From the cell containing the given text, extract its center point as (X, Y) coordinate. 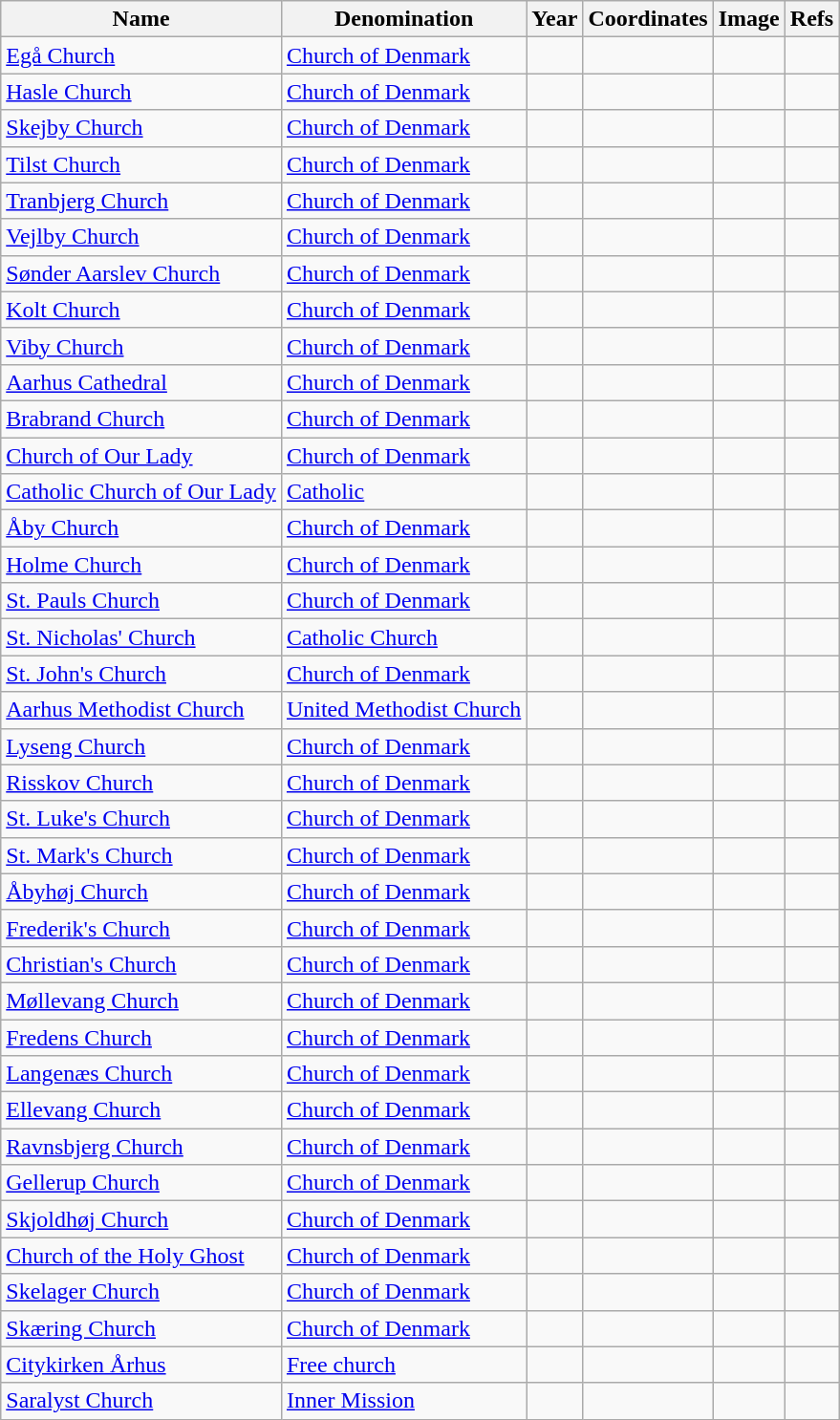
Skæring Church (141, 1328)
Åbyhøj Church (141, 892)
Aarhus Cathedral (141, 382)
Holme Church (141, 565)
Gellerup Church (141, 1183)
Kolt Church (141, 310)
Catholic Church of Our Lady (141, 492)
Ellevang Church (141, 1110)
Image (749, 19)
Sønder Aarslev Church (141, 273)
St. Luke's Church (141, 819)
Åby Church (141, 528)
Citykirken Århus (141, 1365)
Year (554, 19)
Saralyst Church (141, 1401)
Christian's Church (141, 964)
Catholic Church (403, 637)
St. John's Church (141, 674)
Egå Church (141, 55)
Church of the Holy Ghost (141, 1256)
Tranbjerg Church (141, 201)
St. Nicholas' Church (141, 637)
Inner Mission (403, 1401)
St. Mark's Church (141, 855)
Viby Church (141, 346)
Risskov Church (141, 783)
Catholic (403, 492)
Tilst Church (141, 164)
Frederik's Church (141, 928)
Skejby Church (141, 128)
Fredens Church (141, 1037)
Free church (403, 1365)
Skjoldhøj Church (141, 1219)
Denomination (403, 19)
St. Pauls Church (141, 601)
Vejlby Church (141, 237)
Aarhus Methodist Church (141, 710)
Lyseng Church (141, 746)
Coordinates (648, 19)
Refs (811, 19)
United Methodist Church (403, 710)
Ravnsbjerg Church (141, 1147)
Langenæs Church (141, 1074)
Brabrand Church (141, 419)
Skelager Church (141, 1292)
Møllevang Church (141, 1000)
Hasle Church (141, 92)
Church of Our Lady (141, 456)
Name (141, 19)
